Provide the [x, y] coordinate of the cell's center where the given text is located.  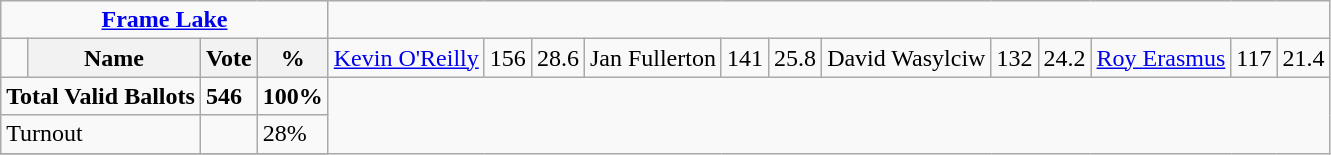
Name [114, 58]
Roy Erasmus [1161, 58]
24.2 [1064, 58]
21.4 [1304, 58]
141 [744, 58]
132 [1014, 58]
100% [292, 96]
% [292, 58]
David Wasylciw [906, 58]
Jan Fullerton [652, 58]
28.6 [558, 58]
Frame Lake [164, 20]
Turnout [101, 134]
Total Valid Ballots [101, 96]
546 [228, 96]
117 [1254, 58]
25.8 [796, 58]
Vote [228, 58]
Kevin O'Reilly [406, 58]
28% [292, 134]
156 [508, 58]
